Search for the cell housing the specified text and yield its (X, Y) center coordinate. 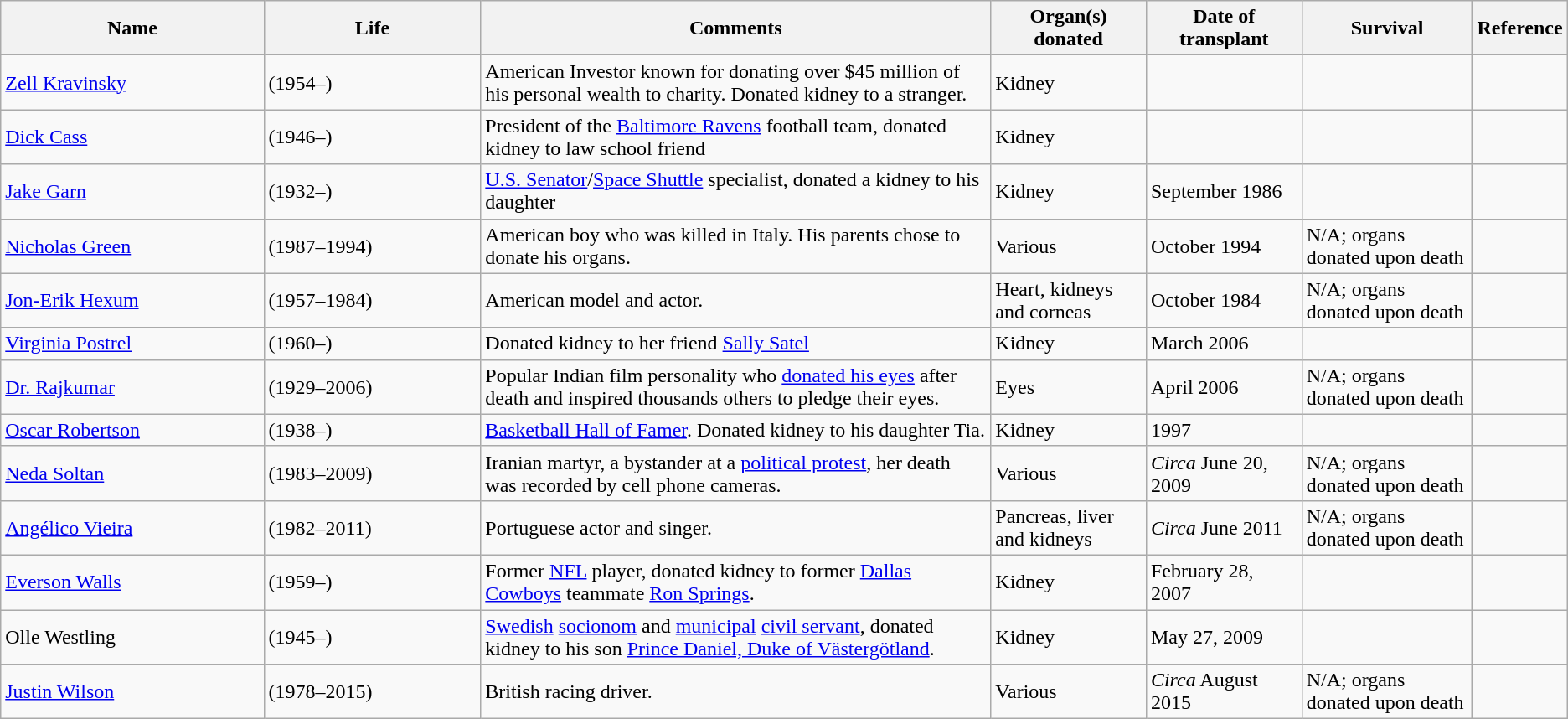
Name (132, 28)
Virginia Postrel (132, 344)
U.S. Senator/Space Shuttle specialist, donated a kidney to his daughter (735, 191)
British racing driver. (735, 692)
(1932–) (372, 191)
March 2006 (1224, 344)
Neda Soltan (132, 473)
(1946–) (372, 137)
Circa June 2011 (1224, 528)
Oscar Robertson (132, 430)
Reference (1519, 28)
Circa June 20, 2009 (1224, 473)
American model and actor. (735, 300)
April 2006 (1224, 387)
Basketball Hall of Famer. Donated kidney to his daughter Tia. (735, 430)
Justin Wilson (132, 692)
Olle Westling (132, 637)
American Investor known for donating over $45 million of his personal wealth to charity. Donated kidney to a stranger. (735, 82)
Popular Indian film personality who donated his eyes after death and inspired thousands others to pledge their eyes. (735, 387)
(1983–2009) (372, 473)
(1929–2006) (372, 387)
(1959–) (372, 582)
Pancreas, liver and kidneys (1069, 528)
Former NFL player, donated kidney to former Dallas Cowboys teammate Ron Springs. (735, 582)
(1982–2011) (372, 528)
Date of transplant (1224, 28)
(1978–2015) (372, 692)
(1954–) (372, 82)
1997 (1224, 430)
September 1986 (1224, 191)
Survival (1387, 28)
October 1994 (1224, 246)
Angélico Vieira (132, 528)
(1945–) (372, 637)
Dr. Rajkumar (132, 387)
Jake Garn (132, 191)
(1987–1994) (372, 246)
Jon-Erik Hexum (132, 300)
May 27, 2009 (1224, 637)
Nicholas Green (132, 246)
Swedish socionom and municipal civil servant, donated kidney to his son Prince Daniel, Duke of Västergötland. (735, 637)
October 1984 (1224, 300)
Dick Cass (132, 137)
President of the Baltimore Ravens football team, donated kidney to law school friend (735, 137)
(1957–1984) (372, 300)
Iranian martyr, a bystander at a political protest, her death was recorded by cell phone cameras. (735, 473)
American boy who was killed in Italy. His parents chose to donate his organs. (735, 246)
Organ(s) donated (1069, 28)
February 28, 2007 (1224, 582)
Comments (735, 28)
Portuguese actor and singer. (735, 528)
Circa August 2015 (1224, 692)
Zell Kravinsky (132, 82)
Eyes (1069, 387)
Life (372, 28)
(1960–) (372, 344)
Donated kidney to her friend Sally Satel (735, 344)
(1938–) (372, 430)
Everson Walls (132, 582)
Heart, kidneys and corneas (1069, 300)
